Search for the cell housing the specified text and yield its (x, y) center coordinate. 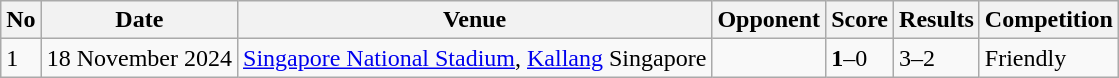
1–0 (860, 58)
No (21, 20)
18 November 2024 (139, 58)
Singapore National Stadium, Kallang Singapore (475, 58)
1 (21, 58)
Friendly (1048, 58)
Opponent (769, 20)
Results (937, 20)
3–2 (937, 58)
Competition (1048, 20)
Venue (475, 20)
Score (860, 20)
Date (139, 20)
